Find where the given text appears and provide that cell's center as (x, y) coordinate. 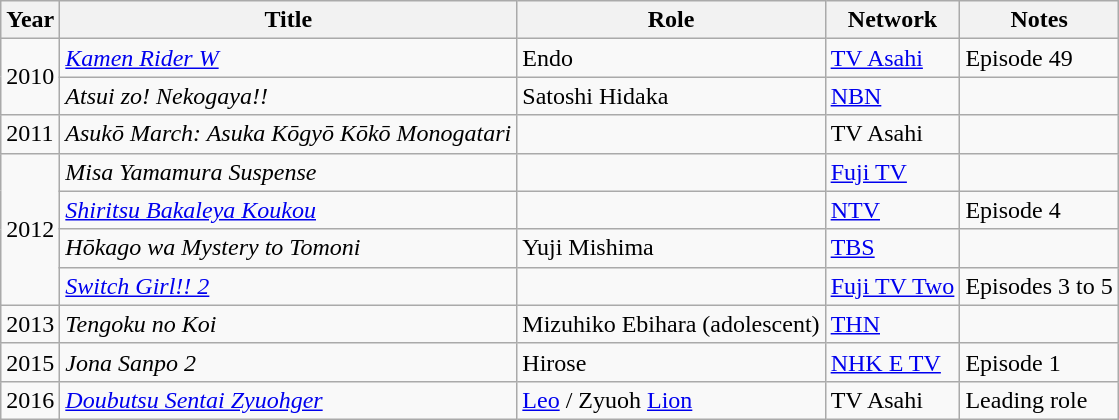
2015 (30, 362)
Fuji TV Two (892, 286)
Title (288, 20)
Year (30, 20)
Asukō March: Asuka Kōgyō Kōkō Monogatari (288, 134)
Episode 49 (1039, 58)
Jona Sanpo 2 (288, 362)
Yuji Mishima (671, 248)
Episode 1 (1039, 362)
Endo (671, 58)
Role (671, 20)
NHK E TV (892, 362)
Misa Yamamura Suspense (288, 172)
2016 (30, 400)
Episodes 3 to 5 (1039, 286)
Tengoku no Koi (288, 324)
Satoshi Hidaka (671, 96)
Episode 4 (1039, 210)
2012 (30, 229)
Leo / Zyuoh Lion (671, 400)
Doubutsu Sentai Zyuohger (288, 400)
2011 (30, 134)
THN (892, 324)
Hōkago wa Mystery to Tomoni (288, 248)
Network (892, 20)
Switch Girl!! 2 (288, 286)
NTV (892, 210)
2013 (30, 324)
NBN (892, 96)
Fuji TV (892, 172)
Atsui zo! Nekogaya!! (288, 96)
Notes (1039, 20)
2010 (30, 77)
Hirose (671, 362)
Leading role (1039, 400)
Mizuhiko Ebihara (adolescent) (671, 324)
TBS (892, 248)
Kamen Rider W (288, 58)
Shiritsu Bakaleya Koukou (288, 210)
